Find where the given text appears and provide that cell's center as [X, Y] coordinate. 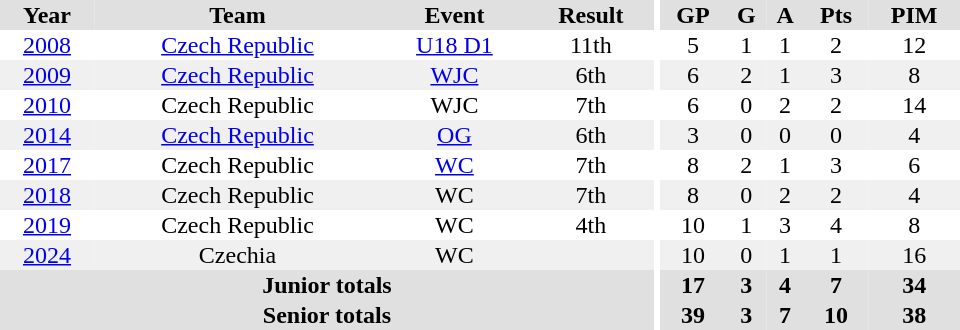
38 [914, 315]
16 [914, 255]
2019 [47, 225]
14 [914, 105]
11th [591, 45]
34 [914, 285]
2010 [47, 105]
2018 [47, 195]
17 [692, 285]
2009 [47, 75]
Czechia [238, 255]
Team [238, 15]
2024 [47, 255]
Pts [836, 15]
Junior totals [327, 285]
39 [692, 315]
Event [454, 15]
2017 [47, 165]
A [785, 15]
OG [454, 135]
4th [591, 225]
Year [47, 15]
Result [591, 15]
12 [914, 45]
PIM [914, 15]
GP [692, 15]
Senior totals [327, 315]
5 [692, 45]
2014 [47, 135]
U18 D1 [454, 45]
G [746, 15]
2008 [47, 45]
